Capture the cell that displays the provided text and extract its (x, y) central coordinate. 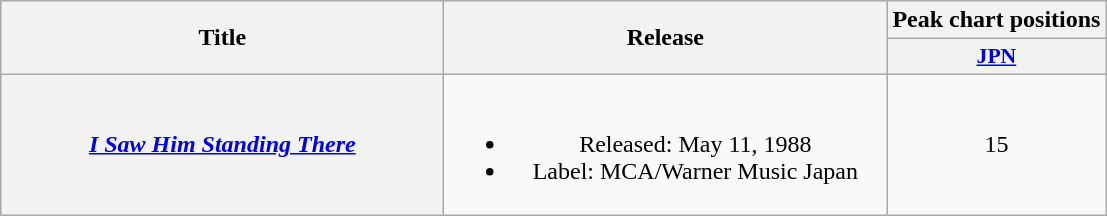
15 (996, 144)
Released: May 11, 1988Label: MCA/Warner Music Japan (666, 144)
I Saw Him Standing There (222, 144)
Peak chart positions (996, 20)
Release (666, 38)
JPN (996, 57)
Title (222, 38)
